From the cell containing the given text, extract its center point as (x, y) coordinate. 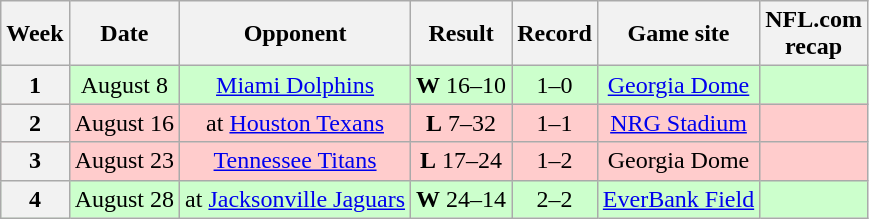
Miami Dolphins (296, 85)
L 17–24 (462, 161)
4 (35, 199)
2–2 (555, 199)
Opponent (296, 34)
Tennessee Titans (296, 161)
1–2 (555, 161)
August 28 (124, 199)
Week (35, 34)
August 23 (124, 161)
L 7–32 (462, 123)
Game site (678, 34)
W 24–14 (462, 199)
NRG Stadium (678, 123)
EverBank Field (678, 199)
1–0 (555, 85)
W 16–10 (462, 85)
Date (124, 34)
1–1 (555, 123)
3 (35, 161)
2 (35, 123)
at Jacksonville Jaguars (296, 199)
at Houston Texans (296, 123)
August 16 (124, 123)
1 (35, 85)
Record (555, 34)
NFL.comrecap (814, 34)
August 8 (124, 85)
Result (462, 34)
